Return the (X, Y) coordinate for the center point of the cell that contains the specified text.  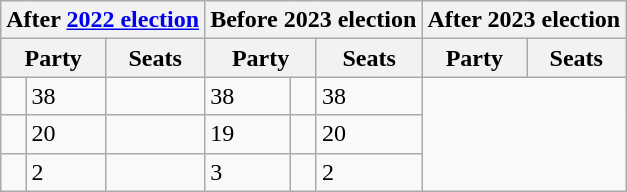
After 2022 election (103, 20)
After 2023 election (524, 20)
Before 2023 election (314, 20)
3 (248, 172)
19 (248, 134)
